Detect which cell encompasses the target text, then output its (X, Y) center coordinate. 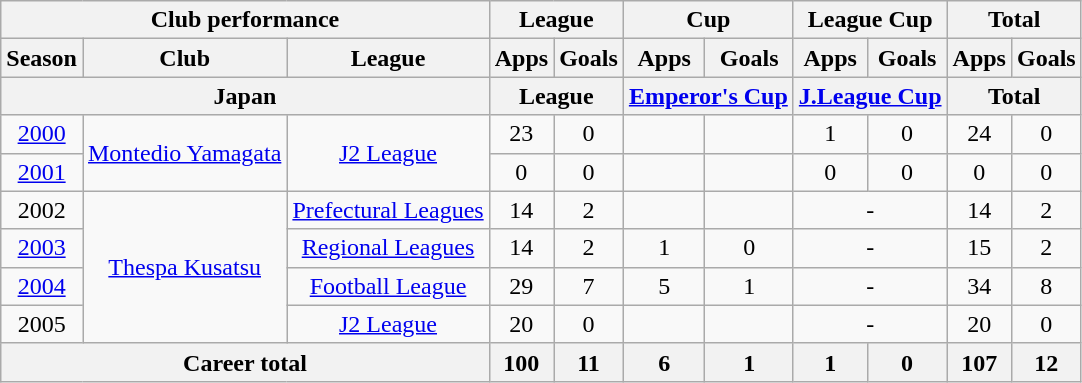
Regional Leagues (388, 248)
2002 (42, 210)
Club performance (245, 20)
Thespa Kusatsu (184, 267)
Football League (388, 286)
34 (979, 286)
2004 (42, 286)
15 (979, 248)
Season (42, 58)
2000 (42, 134)
8 (1046, 286)
2005 (42, 324)
29 (521, 286)
Emperor's Cup (708, 96)
J.League Cup (870, 96)
Club (184, 58)
12 (1046, 362)
24 (979, 134)
Cup (708, 20)
11 (589, 362)
100 (521, 362)
League Cup (870, 20)
Prefectural Leagues (388, 210)
Montedio Yamagata (184, 153)
107 (979, 362)
7 (589, 286)
Japan (245, 96)
2001 (42, 172)
5 (664, 286)
2003 (42, 248)
6 (664, 362)
23 (521, 134)
Career total (245, 362)
